Extract the (x, y) coordinate from the center of the cell holding the provided text.  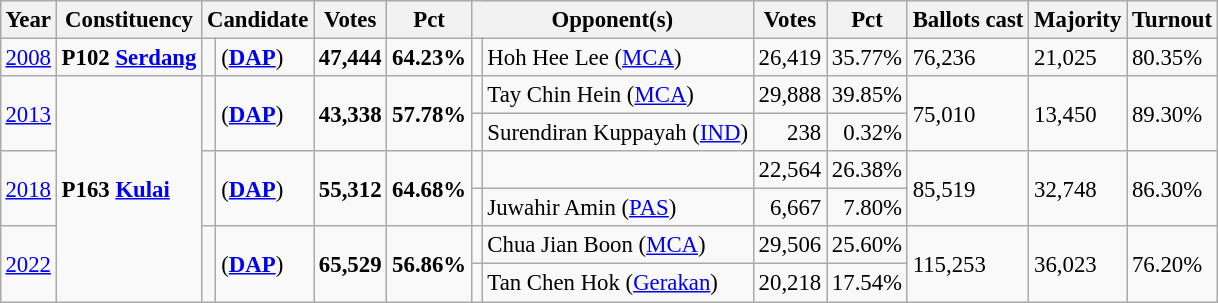
Turnout (1172, 20)
29,888 (790, 95)
47,444 (350, 57)
29,506 (790, 245)
13,450 (1078, 114)
P102 Serdang (128, 57)
64.23% (430, 57)
43,338 (350, 114)
2013 (28, 114)
Opponent(s) (612, 20)
35.77% (868, 57)
Hoh Hee Lee (MCA) (618, 57)
22,564 (790, 170)
Tay Chin Hein (MCA) (618, 95)
Candidate (258, 20)
39.85% (868, 95)
Juwahir Amin (PAS) (618, 208)
0.32% (868, 133)
Year (28, 20)
238 (790, 133)
2008 (28, 57)
Tan Chen Hok (Gerakan) (618, 283)
Ballots cast (968, 20)
75,010 (968, 114)
Surendiran Kuppayah (IND) (618, 133)
7.80% (868, 208)
2022 (28, 264)
89.30% (1172, 114)
20,218 (790, 283)
2018 (28, 188)
57.78% (430, 114)
64.68% (430, 188)
Majority (1078, 20)
6,667 (790, 208)
55,312 (350, 188)
21,025 (1078, 57)
86.30% (1172, 188)
80.35% (1172, 57)
76,236 (968, 57)
85,519 (968, 188)
32,748 (1078, 188)
65,529 (350, 264)
26.38% (868, 170)
P163 Kulai (128, 189)
56.86% (430, 264)
76.20% (1172, 264)
26,419 (790, 57)
25.60% (868, 245)
Chua Jian Boon (MCA) (618, 245)
115,253 (968, 264)
36,023 (1078, 264)
17.54% (868, 283)
Constituency (128, 20)
